Pinpoint the cell where the given text exists, returning its [x, y] midpoint coordinate. 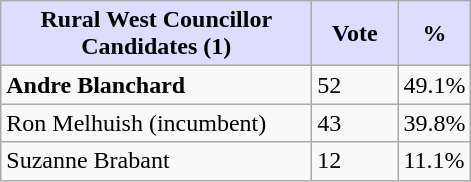
% [434, 34]
Vote [355, 34]
43 [355, 123]
11.1% [434, 161]
Andre Blanchard [156, 85]
49.1% [434, 85]
39.8% [434, 123]
Suzanne Brabant [156, 161]
Rural West Councillor Candidates (1) [156, 34]
12 [355, 161]
52 [355, 85]
Ron Melhuish (incumbent) [156, 123]
